Output the (X, Y) coordinate of the center of the cell containing the given text.  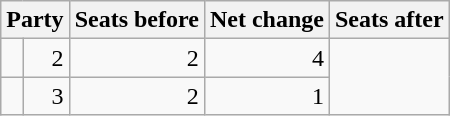
4 (266, 58)
1 (266, 96)
Party (35, 20)
Seats after (389, 20)
Net change (266, 20)
Seats before (136, 20)
3 (46, 96)
